Search for the cell housing the specified text and yield its (x, y) center coordinate. 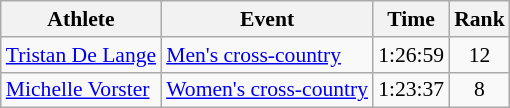
12 (480, 55)
Athlete (81, 19)
8 (480, 90)
Michelle Vorster (81, 90)
Men's cross-country (267, 55)
Women's cross-country (267, 90)
Event (267, 19)
1:26:59 (411, 55)
Rank (480, 19)
Tristan De Lange (81, 55)
Time (411, 19)
1:23:37 (411, 90)
